Detect which cell encompasses the target text, then output its (x, y) center coordinate. 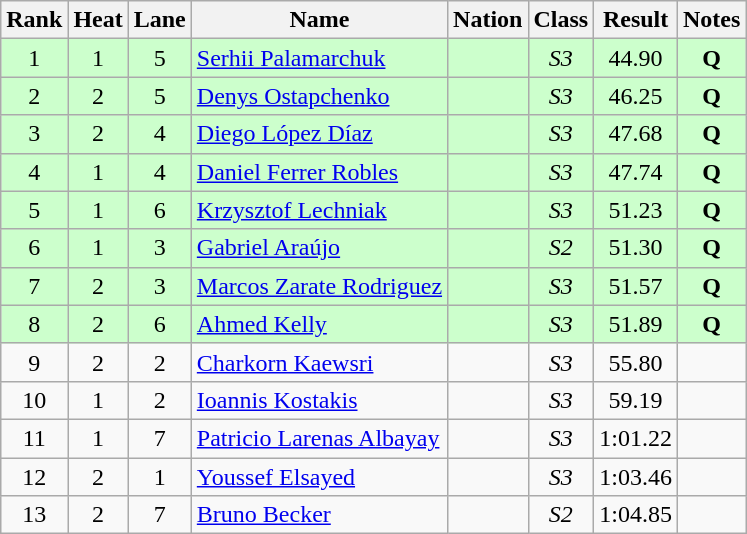
Krzysztof Lechniak (319, 210)
Charkorn Kaewsri (319, 362)
Name (319, 20)
Nation (488, 20)
1:03.46 (636, 477)
Daniel Ferrer Robles (319, 172)
Denys Ostapchenko (319, 96)
Gabriel Araújo (319, 248)
Ahmed Kelly (319, 324)
8 (34, 324)
Heat (98, 20)
12 (34, 477)
13 (34, 515)
59.19 (636, 400)
47.74 (636, 172)
46.25 (636, 96)
Ioannis Kostakis (319, 400)
Marcos Zarate Rodriguez (319, 286)
Bruno Becker (319, 515)
1:01.22 (636, 438)
Class (561, 20)
Notes (711, 20)
Diego López Díaz (319, 134)
9 (34, 362)
1:04.85 (636, 515)
51.30 (636, 248)
11 (34, 438)
Lane (160, 20)
10 (34, 400)
51.89 (636, 324)
Youssef Elsayed (319, 477)
51.57 (636, 286)
55.80 (636, 362)
51.23 (636, 210)
Patricio Larenas Albayay (319, 438)
Serhii Palamarchuk (319, 58)
44.90 (636, 58)
47.68 (636, 134)
Rank (34, 20)
Result (636, 20)
